Find where the given text appears and provide that cell's center as [x, y] coordinate. 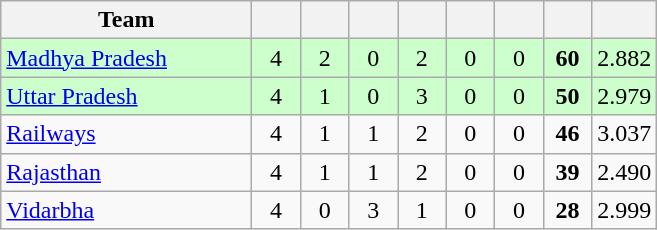
39 [568, 172]
46 [568, 134]
Madhya Pradesh [126, 58]
60 [568, 58]
28 [568, 210]
50 [568, 96]
2.882 [624, 58]
Rajasthan [126, 172]
Vidarbha [126, 210]
2.999 [624, 210]
3.037 [624, 134]
Railways [126, 134]
2.490 [624, 172]
Team [126, 20]
Uttar Pradesh [126, 96]
2.979 [624, 96]
